Return (x, y) of the center of cell containing provided text 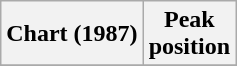
Peakposition (189, 34)
Chart (1987) (72, 34)
